Capture the cell that displays the provided text and extract its [X, Y] central coordinate. 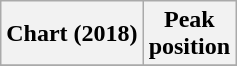
Peakposition [189, 34]
Chart (2018) [72, 34]
